Output the [x, y] coordinate of the center of the cell containing the given text.  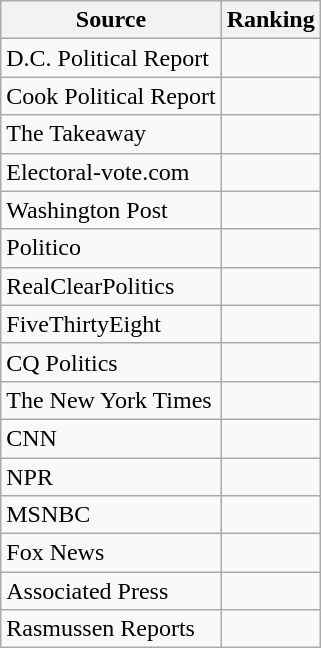
CNN [111, 438]
Washington Post [111, 210]
NPR [111, 477]
Source [111, 20]
Cook Political Report [111, 96]
Politico [111, 248]
Associated Press [111, 591]
D.C. Political Report [111, 58]
Electoral-vote.com [111, 172]
RealClearPolitics [111, 286]
The New York Times [111, 400]
The Takeaway [111, 134]
FiveThirtyEight [111, 324]
MSNBC [111, 515]
Fox News [111, 553]
Rasmussen Reports [111, 629]
CQ Politics [111, 362]
Ranking [270, 20]
